Scan for the cell matching the given text and deliver its [X, Y] coordinate at center. 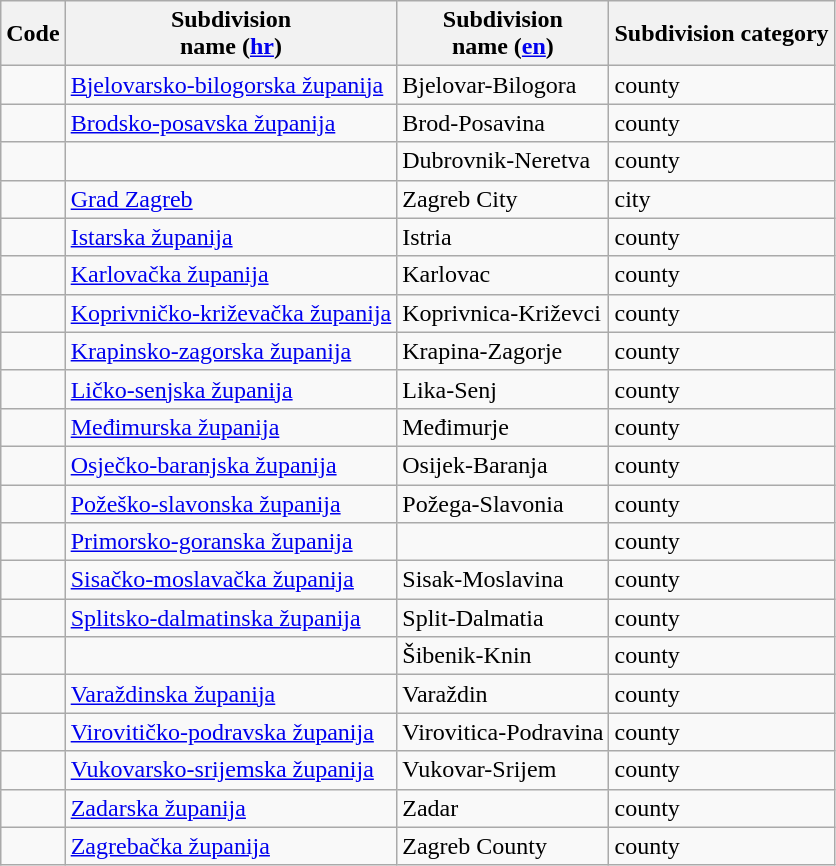
Koprivničko-križevačka županija [231, 313]
Subdivisionname (hr) [231, 34]
Istarska županija [231, 237]
Virovitica-Podravina [503, 732]
Grad Zagreb [231, 199]
Požega-Slavonia [503, 503]
Lika-Senj [503, 389]
Primorsko-goranska županija [231, 542]
Subdivisionname (en) [503, 34]
Zadar [503, 808]
Vukovar-Srijem [503, 770]
Šibenik-Knin [503, 656]
Split-Dalmatia [503, 618]
Dubrovnik-Neretva [503, 161]
Istria [503, 237]
Vukovarsko-srijemska županija [231, 770]
Krapinsko-zagorska županija [231, 351]
Subdivision category [722, 34]
Bjelovarsko-bilogorska županija [231, 85]
Sisačko-moslavačka županija [231, 580]
Brod-Posavina [503, 123]
Požeško-slavonska županija [231, 503]
Zagreb County [503, 846]
Sisak-Moslavina [503, 580]
Krapina-Zagorje [503, 351]
Bjelovar-Bilogora [503, 85]
Osijek-Baranja [503, 465]
Brodsko-posavska županija [231, 123]
city [722, 199]
Zagrebačka županija [231, 846]
Koprivnica-Križevci [503, 313]
Virovitičko-podravska županija [231, 732]
Varaždin [503, 694]
Splitsko-dalmatinska županija [231, 618]
Zagreb City [503, 199]
Međimurje [503, 427]
Karlovac [503, 275]
Code [33, 34]
Ličko-senjska županija [231, 389]
Osječko-baranjska županija [231, 465]
Zadarska županija [231, 808]
Varaždinska županija [231, 694]
Karlovačka županija [231, 275]
Međimurska županija [231, 427]
